Search for the cell housing the specified text and yield its [x, y] center coordinate. 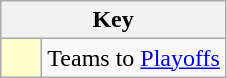
Key [114, 20]
Teams to Playoffs [134, 58]
